Capture the cell that displays the provided text and extract its (X, Y) central coordinate. 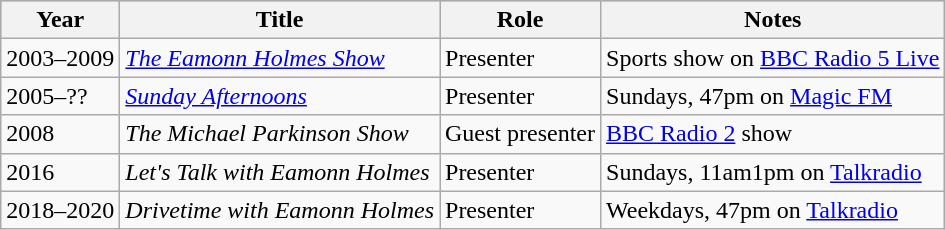
The Eamonn Holmes Show (280, 58)
Notes (773, 20)
Sunday Afternoons (280, 96)
Role (520, 20)
Year (60, 20)
The Michael Parkinson Show (280, 134)
Sports show on BBC Radio 5 Live (773, 58)
Sundays, 47pm on Magic FM (773, 96)
Let's Talk with Eamonn Holmes (280, 172)
2018–2020 (60, 210)
2008 (60, 134)
Drivetime with Eamonn Holmes (280, 210)
Weekdays, 47pm on Talkradio (773, 210)
2005–?? (60, 96)
2016 (60, 172)
Title (280, 20)
Sundays, 11am1pm on Talkradio (773, 172)
Guest presenter (520, 134)
2003–2009 (60, 58)
BBC Radio 2 show (773, 134)
